Locate the cell with the specified text and output its [x, y] center coordinate. 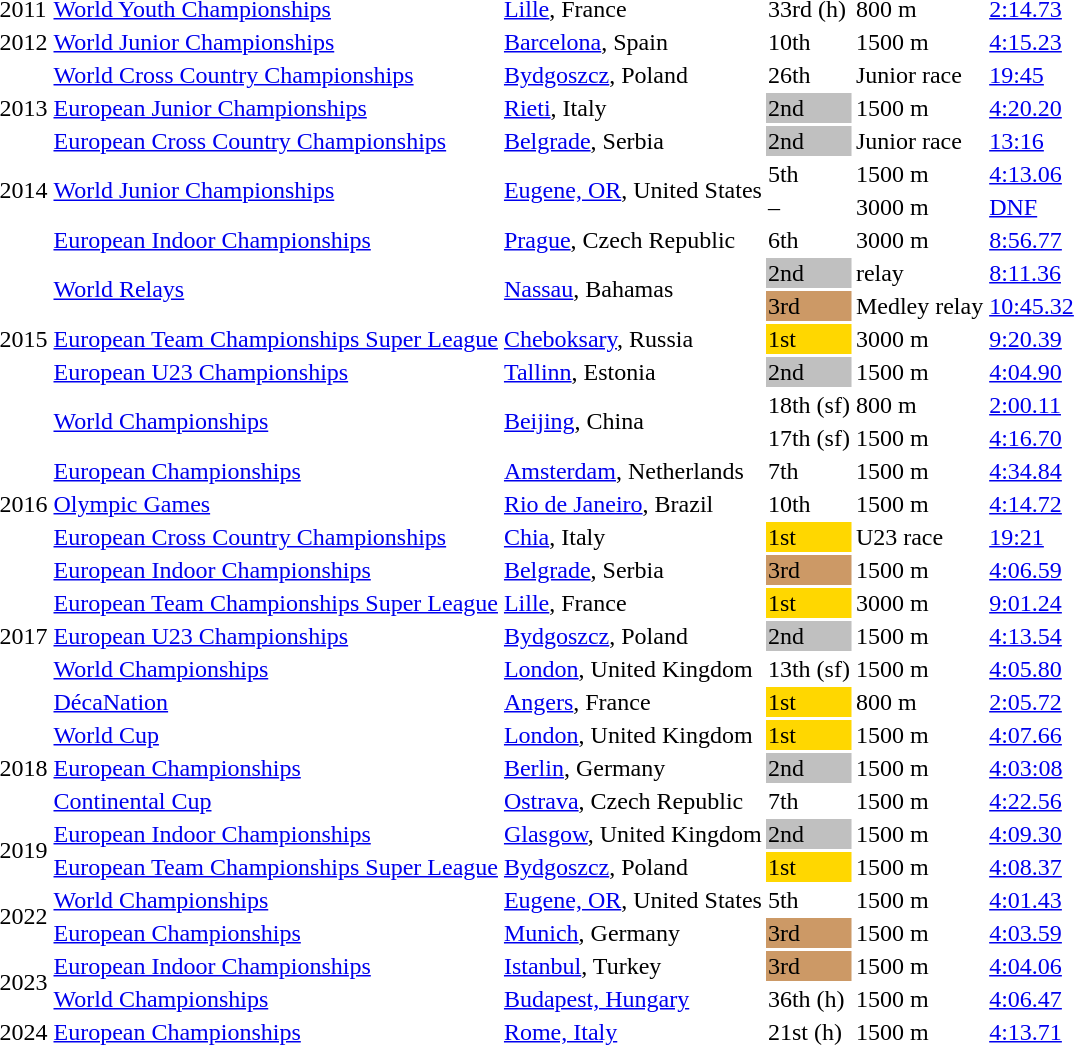
6th [808, 240]
Beijing, China [632, 422]
Barcelona, Spain [632, 42]
Tallinn, Estonia [632, 372]
World Cross Country Championships [276, 75]
Nassau, Bahamas [632, 290]
Chia, Italy [632, 537]
– [808, 207]
Berlin, Germany [632, 768]
Glasgow, United Kingdom [632, 834]
relay [919, 273]
U23 race [919, 537]
26th [808, 75]
17th (sf) [808, 438]
Lille, France [632, 603]
European Junior Championships [276, 108]
18th (sf) [808, 405]
Munich, Germany [632, 933]
Rieti, Italy [632, 108]
Budapest, Hungary [632, 999]
DécaNation [276, 702]
Medley relay [919, 306]
Istanbul, Turkey [632, 966]
Cheboksary, Russia [632, 339]
13th (sf) [808, 669]
Olympic Games [276, 504]
Prague, Czech Republic [632, 240]
World Cup [276, 735]
Amsterdam, Netherlands [632, 471]
Ostrava, Czech Republic [632, 801]
Continental Cup [276, 801]
Angers, France [632, 702]
36th (h) [808, 999]
Rio de Janeiro, Brazil [632, 504]
World Relays [276, 290]
